Detect which cell encompasses the target text, then output its (x, y) center coordinate. 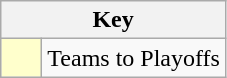
Teams to Playoffs (134, 58)
Key (114, 20)
